Return the (x, y) coordinate for the center point of the cell that contains the specified text.  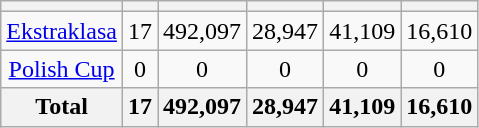
Ekstraklasa (62, 31)
Total (62, 107)
Polish Cup (62, 69)
